Pinpoint the cell where the given text exists, returning its (x, y) midpoint coordinate. 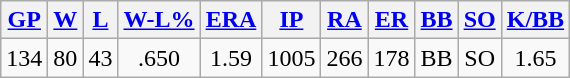
178 (392, 58)
ER (392, 20)
GP (24, 20)
134 (24, 58)
W (66, 20)
RA (344, 20)
80 (66, 58)
K/BB (535, 20)
266 (344, 58)
ERA (231, 20)
43 (100, 58)
1.65 (535, 58)
L (100, 20)
W-L% (159, 20)
.650 (159, 58)
IP (292, 20)
1005 (292, 58)
1.59 (231, 58)
